Detect which cell encompasses the target text, then output its (x, y) center coordinate. 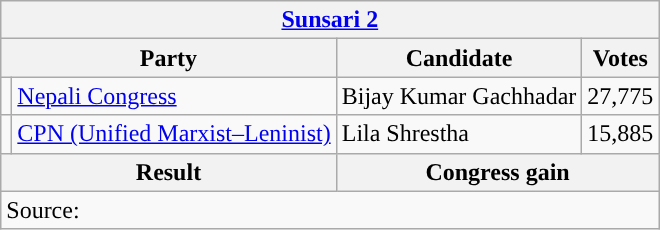
Nepali Congress (174, 96)
Party (168, 58)
Sunsari 2 (330, 20)
Source: (330, 210)
CPN (Unified Marxist–Leninist) (174, 134)
Votes (620, 58)
Bijay Kumar Gachhadar (459, 96)
27,775 (620, 96)
Candidate (459, 58)
Congress gain (498, 172)
Lila Shrestha (459, 134)
15,885 (620, 134)
Result (168, 172)
